Provide the [x, y] coordinate of the cell's center where the given text is located.  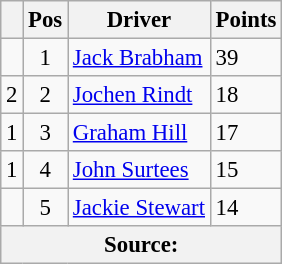
Points [246, 20]
Jack Brabham [140, 58]
Jochen Rindt [140, 95]
18 [246, 95]
Pos [46, 20]
Graham Hill [140, 133]
15 [246, 170]
39 [246, 58]
4 [46, 170]
5 [46, 208]
3 [46, 133]
17 [246, 133]
Driver [140, 20]
14 [246, 208]
Source: [142, 245]
John Surtees [140, 170]
Jackie Stewart [140, 208]
